Capture the cell that displays the provided text and extract its [x, y] central coordinate. 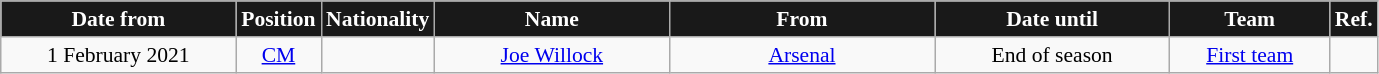
Arsenal [802, 55]
Ref. [1354, 19]
CM [278, 55]
Team [1250, 19]
End of season [1052, 55]
Position [278, 19]
First team [1250, 55]
Date from [118, 19]
Nationality [378, 19]
Joe Willock [552, 55]
From [802, 19]
Name [552, 19]
1 February 2021 [118, 55]
Date until [1052, 19]
